Determine the (X, Y) coordinate at the center of the cell enclosing the given text.  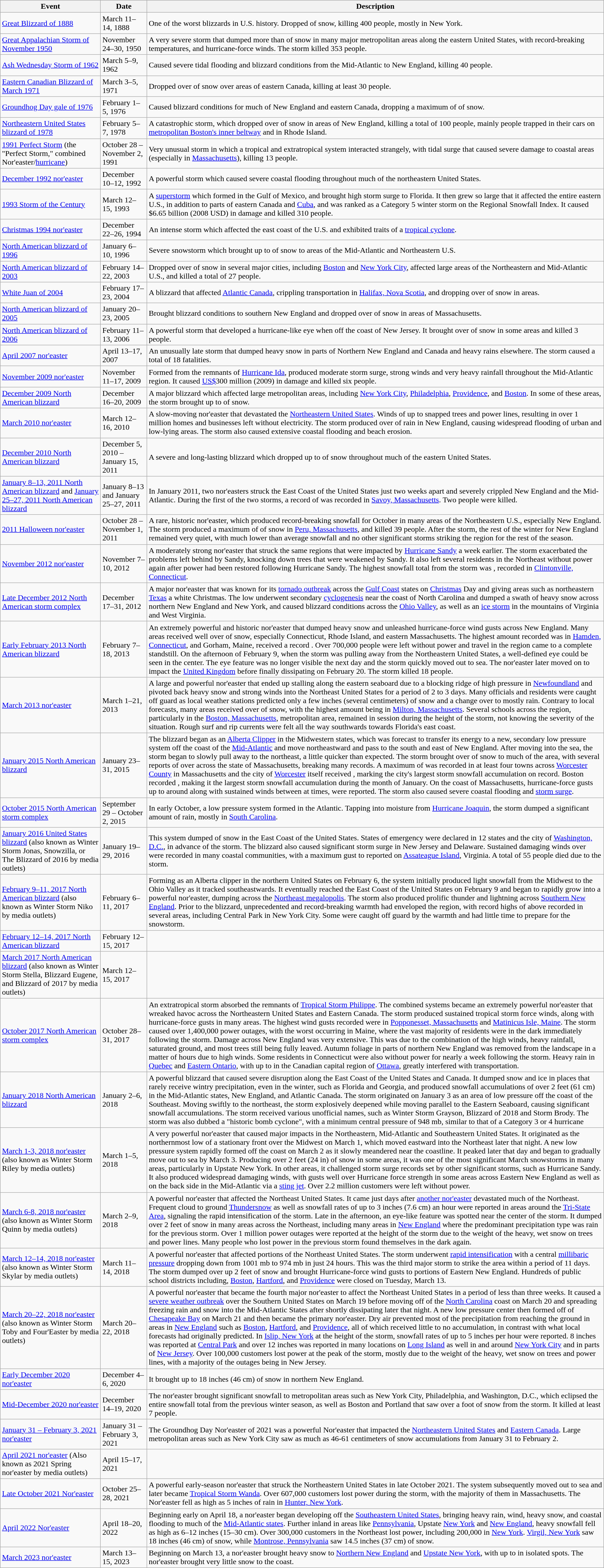
April 18–20, 2022 (124, 1528)
An intense storm which affected the east coast of the U.S. and exhibited traits of a tropical cyclone. (375, 229)
February 11–13, 2006 (124, 334)
Christmas 1994 nor'easter (50, 229)
Groundhog Day gale of 1976 (50, 107)
December 14–19, 2020 (124, 1404)
October 28 – November 1, 2011 (124, 529)
Severe snowstorm which brought up to of snow to areas of the Mid-Atlantic and Northeastern U.S. (375, 251)
Caused blizzard conditions for much of New England and eastern Canada, dropping a maximum of of snow. (375, 107)
It brought up to 18 inches (46 cm) of snow in northern New England. (375, 1379)
April 2021 nor'easter (Also known as 2021 Spring nor'easter by media outlets) (50, 1464)
December 1992 nor'easter (50, 179)
January 31 – February 3, 2021 nor'easter (50, 1434)
January 8–13 and January 25–27, 2011 (124, 495)
1991 Perfect Storm (the "Perfect Storm," combined Nor'easter/hurricane) (50, 153)
December 2009 North American blizzard (50, 398)
November 11–17, 2009 (124, 376)
March 1–5, 2018 (124, 1160)
March 12–14, 2018 nor'easter (also known as Winter Storm Skylar by media outlets) (50, 1267)
Brought blizzard conditions to southern New England and dropped over of snow in areas of Massachusetts. (375, 314)
January 19–29, 2016 (124, 851)
Northeastern United States blizzard of 1978 (50, 128)
December 10–12, 1992 (124, 179)
January 31 – February 3, 2021 (124, 1434)
A powerful storm that developed a hurricane-like eye when off the coast of New Jersey. It brought over of snow in some areas and killed 3 people. (375, 334)
February 12–14, 2017 North American blizzard (50, 941)
North American blizzard of 1996 (50, 251)
March 1-3, 2018 nor'easter (also known as Winter Storm Riley by media outlets) (50, 1160)
December 16–20, 2009 (124, 398)
Late December 2012 North American storm complex (50, 602)
Ash Wednesday Storm of 1962 (50, 65)
Late October 2021 Nor'easter (50, 1493)
1993 Storm of the Century (50, 204)
April 13–17, 2007 (124, 356)
October 28–31, 2017 (124, 1035)
April 2022 Nor'easter (50, 1528)
January 2015 North American blizzard (50, 765)
Mid-December 2020 nor'easter (50, 1404)
January 23–31, 2015 (124, 765)
A powerful storm which caused severe coastal flooding throughout much of the northeastern United States. (375, 179)
January 2018 North American blizzard (50, 1100)
December 17–31, 2012 (124, 602)
Event (50, 6)
2011 Halloween nor'easter (50, 529)
North American blizzard of 2006 (50, 334)
February 5–7, 1978 (124, 128)
A severe and long-lasting blizzard which dropped up to of snow throughout much of the eastern United States. (375, 457)
March 2010 nor'easter (50, 423)
March 11–14, 2018 (124, 1267)
October 28 – November 2, 1991 (124, 153)
April 2007 nor'easter (50, 356)
November 2012 nor'easter (50, 564)
March 12–16, 2010 (124, 423)
January 8–13, 2011 North American blizzard and January 25–27, 2011 North American blizzard (50, 495)
February 9–11, 2017 North American blizzard (also known as Winter Storm Niko by media outlets) (50, 903)
March 20–22, 2018 (124, 1327)
October 25–28, 2021 (124, 1493)
March 13–15, 2023 (124, 1557)
Early February 2013 North American blizzard (50, 649)
Dropped over of snow over areas of eastern Canada, killing at least 30 people. (375, 86)
January 2016 United States blizzard (also known as Winter Storm Jonas, Snowzilla, or The Blizzard of 2016 by media outlets) (50, 851)
November 2009 nor'easter (50, 376)
March 6-8, 2018 nor'easter (also known as Winter Storm Quinn by media outlets) (50, 1220)
December 5, 2010 – January 15, 2011 (124, 457)
Great Blizzard of 1888 (50, 23)
February 7–18, 2013 (124, 649)
September 29 – October 2, 2015 (124, 812)
December 2010 North American blizzard (50, 457)
North American blizzard of 2003 (50, 271)
March 2017 North American blizzard (also known as Winter Storm Stella, Blizzard Eugene, and Blizzard of 2017 by media outlets) (50, 975)
March 12–15, 2017 (124, 975)
Caused severe tidal flooding and blizzard conditions from the Mid-Atlantic to New England, killing 40 people. (375, 65)
February 12–15, 2017 (124, 941)
March 20–22, 2018 nor'easter (also known as Winter Storm Toby and Four'Easter by media outlets) (50, 1327)
March 3–5, 1971 (124, 86)
White Juan of 2004 (50, 292)
March 1–21, 2013 (124, 705)
February 14–22, 2003 (124, 271)
April 15–17, 2021 (124, 1464)
March 12–15, 1993 (124, 204)
March 5–9, 1962 (124, 65)
December 22–26, 1994 (124, 229)
October 2017 North American storm complex (50, 1035)
Date (124, 6)
January 2–6, 2018 (124, 1100)
November 24–30, 1950 (124, 44)
Great Appalachian Storm of November 1950 (50, 44)
Eastern Canadian Blizzard of March 1971 (50, 86)
January 20–23, 2005 (124, 314)
March 2023 nor'easter (50, 1557)
March 11–14, 1888 (124, 23)
February 1–5, 1976 (124, 107)
February 17–23, 2004 (124, 292)
February 6–11, 2017 (124, 903)
A blizzard that affected Atlantic Canada, crippling transportation in Halifax, Nova Scotia, and dropping over of snow in areas. (375, 292)
March 2013 nor'easter (50, 705)
One of the worst blizzards in U.S. history. Dropped of snow, killing 400 people, mostly in New York. (375, 23)
Early December 2020 nor'easter (50, 1379)
North American blizzard of 2005 (50, 314)
Description (375, 6)
December 4–6, 2020 (124, 1379)
November 7–10, 2012 (124, 564)
March 2–9, 2018 (124, 1220)
January 6–10, 1996 (124, 251)
October 2015 North American storm complex (50, 812)
